Locate the cell with the specified text and output its (x, y) center coordinate. 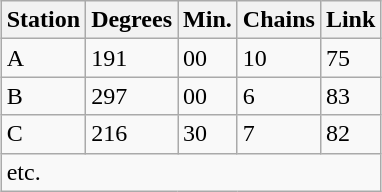
75 (350, 58)
Min. (208, 20)
Station (43, 20)
B (43, 96)
Link (350, 20)
C (43, 134)
297 (132, 96)
82 (350, 134)
216 (132, 134)
30 (208, 134)
etc. (191, 172)
Chains (278, 20)
191 (132, 58)
7 (278, 134)
83 (350, 96)
Degrees (132, 20)
A (43, 58)
10 (278, 58)
6 (278, 96)
